Search for the cell housing the specified text and yield its (X, Y) center coordinate. 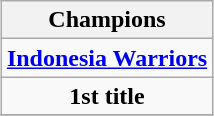
Indonesia Warriors (106, 58)
Champions (106, 20)
1st title (106, 96)
